Find where the given text appears and provide that cell's center as (x, y) coordinate. 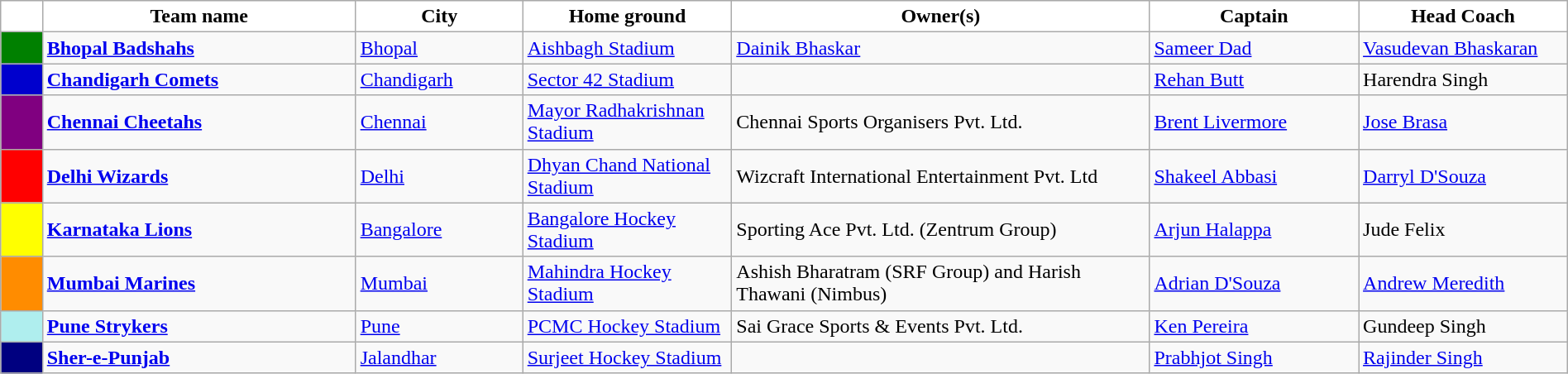
Pune (439, 326)
Mahindra Hockey Stadium (627, 283)
Harendra Singh (1464, 79)
Captain (1254, 17)
Bangalore Hockey Stadium (627, 230)
Chennai Cheetahs (198, 122)
Rajinder Singh (1464, 357)
Sameer Dad (1254, 48)
Gundeep Singh (1464, 326)
Surjeet Hockey Stadium (627, 357)
Shakeel Abbasi (1254, 175)
Mayor Radhakrishnan Stadium (627, 122)
Chandigarh Comets (198, 79)
Chandigarh (439, 79)
Arjun Halappa (1254, 230)
Jude Felix (1464, 230)
Chennai (439, 122)
Chennai Sports Organisers Pvt. Ltd. (941, 122)
Dainik Bhaskar (941, 48)
Sector 42 Stadium (627, 79)
Rehan Butt (1254, 79)
Adrian D'Souza (1254, 283)
Team name (198, 17)
Dhyan Chand National Stadium (627, 175)
Jose Brasa (1464, 122)
Delhi Wizards (198, 175)
Karnataka Lions (198, 230)
Bangalore (439, 230)
Wizcraft International Entertainment Pvt. Ltd (941, 175)
Mumbai (439, 283)
Andrew Meredith (1464, 283)
Aishbagh Stadium (627, 48)
Darryl D'Souza (1464, 175)
Sai Grace Sports & Events Pvt. Ltd. (941, 326)
Owner(s) (941, 17)
Delhi (439, 175)
Head Coach (1464, 17)
Jalandhar (439, 357)
Bhopal (439, 48)
Brent Livermore (1254, 122)
Ken Pereira (1254, 326)
Sher-e-Punjab (198, 357)
Prabhjot Singh (1254, 357)
Bhopal Badshahs (198, 48)
Mumbai Marines (198, 283)
Home ground (627, 17)
City (439, 17)
Ashish Bharatram (SRF Group) and Harish Thawani (Nimbus) (941, 283)
Pune Strykers (198, 326)
Vasudevan Bhaskaran (1464, 48)
Sporting Ace Pvt. Ltd. (Zentrum Group) (941, 230)
PCMC Hockey Stadium (627, 326)
